From the cell containing the given text, extract its center point as (x, y) coordinate. 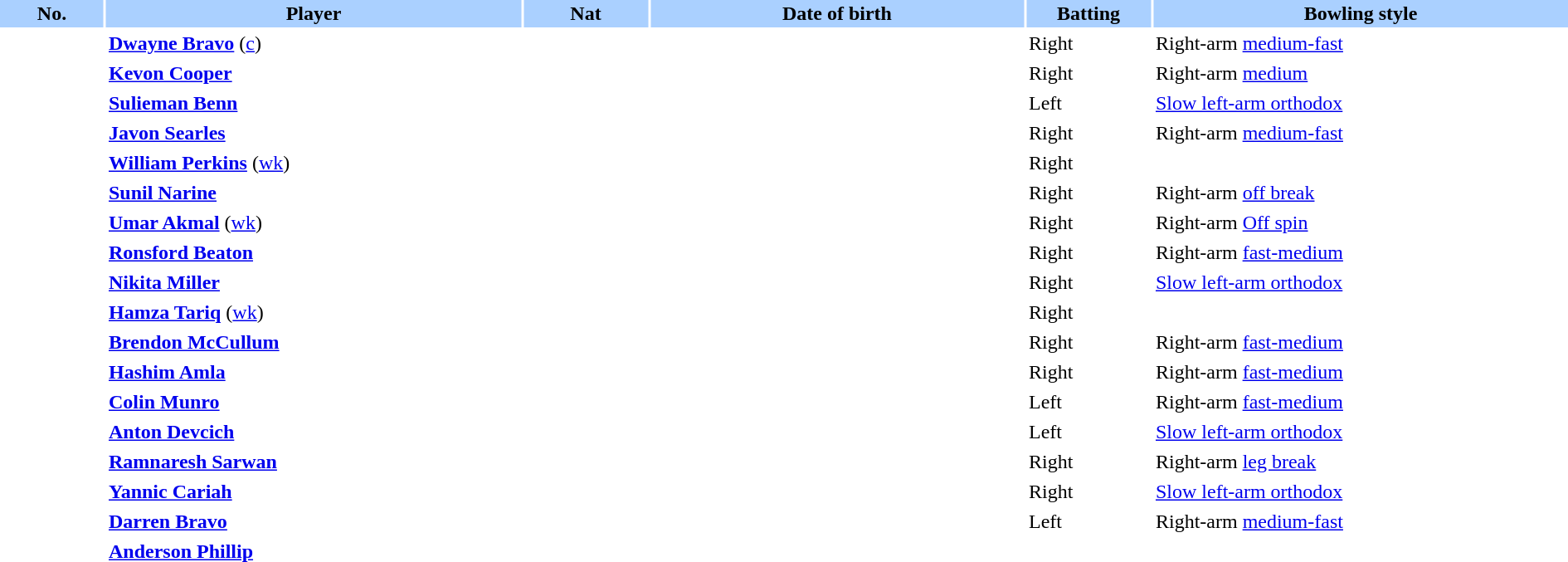
William Perkins (wk) (314, 163)
Colin Munro (314, 402)
Right-arm Off spin (1361, 222)
Date of birth (837, 13)
No. (51, 13)
Nikita Miller (314, 282)
Kevon Cooper (314, 73)
Right-arm leg break (1361, 462)
Ramnaresh Sarwan (314, 462)
Hashim Amla (314, 372)
Dwayne Bravo (c) (314, 43)
Player (314, 13)
Javon Searles (314, 133)
Right-arm medium (1361, 73)
Bowling style (1361, 13)
Ronsford Beaton (314, 252)
Sulieman Benn (314, 103)
Darren Bravo (314, 521)
Sunil Narine (314, 193)
Anton Devcich (314, 432)
Yannic Cariah (314, 491)
Right-arm off break (1361, 193)
Umar Akmal (wk) (314, 222)
Batting (1088, 13)
Hamza Tariq (wk) (314, 312)
Brendon McCullum (314, 342)
Nat (586, 13)
